Locate the cell with the specified text and output its (x, y) center coordinate. 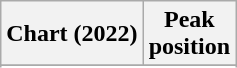
Peakposition (189, 34)
Chart (2022) (72, 34)
